Extract the (X, Y) coordinate from the center of the cell holding the provided text.  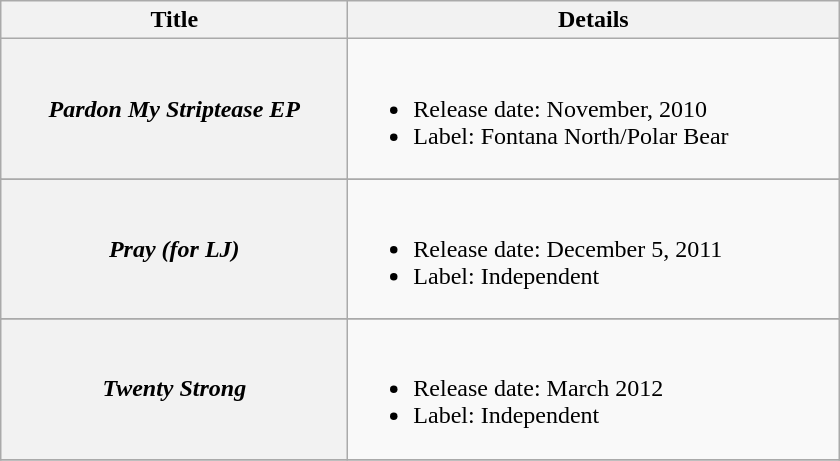
Pray (for LJ) (174, 249)
Release date: November, 2010Label: Fontana North/Polar Bear (594, 109)
Release date: December 5, 2011Label: Independent (594, 249)
Twenty Strong (174, 389)
Pardon My Striptease EP (174, 109)
Title (174, 20)
Release date: March 2012Label: Independent (594, 389)
Details (594, 20)
